Search for the cell housing the specified text and yield its [x, y] center coordinate. 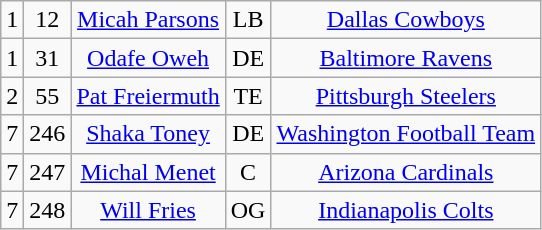
OG [248, 210]
247 [48, 172]
Indianapolis Colts [406, 210]
Odafe Oweh [148, 58]
Baltimore Ravens [406, 58]
Dallas Cowboys [406, 20]
2 [12, 96]
Shaka Toney [148, 134]
LB [248, 20]
246 [48, 134]
55 [48, 96]
Washington Football Team [406, 134]
TE [248, 96]
Michal Menet [148, 172]
Micah Parsons [148, 20]
Pat Freiermuth [148, 96]
Arizona Cardinals [406, 172]
31 [48, 58]
248 [48, 210]
Will Fries [148, 210]
12 [48, 20]
Pittsburgh Steelers [406, 96]
C [248, 172]
